Find where the given text appears and provide that cell's center as [x, y] coordinate. 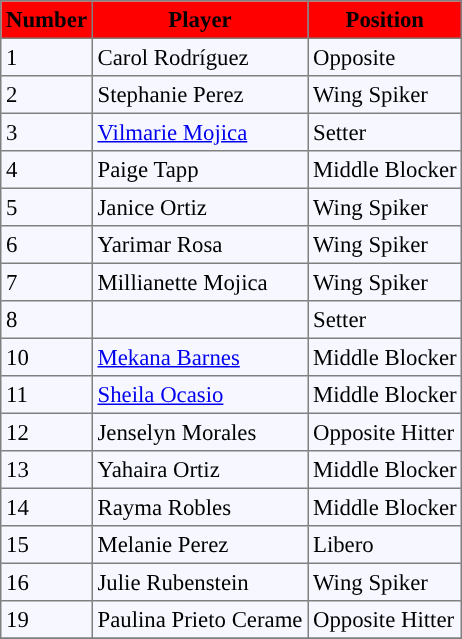
Yarimar Rosa [200, 245]
10 [47, 357]
8 [47, 320]
Opposite [385, 57]
Paige Tapp [200, 170]
12 [47, 432]
Paulina Prieto Cerame [200, 620]
Mekana Barnes [200, 357]
15 [47, 545]
1 [47, 57]
4 [47, 170]
Player [200, 20]
Janice Ortiz [200, 207]
2 [47, 95]
5 [47, 207]
Libero [385, 545]
16 [47, 582]
13 [47, 470]
Position [385, 20]
7 [47, 282]
14 [47, 507]
19 [47, 620]
Millianette Mojica [200, 282]
Stephanie Perez [200, 95]
Yahaira Ortiz [200, 470]
Sheila Ocasio [200, 395]
3 [47, 132]
Carol Rodríguez [200, 57]
Julie Rubenstein [200, 582]
Melanie Perez [200, 545]
11 [47, 395]
Number [47, 20]
Rayma Robles [200, 507]
Vilmarie Mojica [200, 132]
6 [47, 245]
Jenselyn Morales [200, 432]
